Output the (X, Y) coordinate of the center of the cell containing the given text.  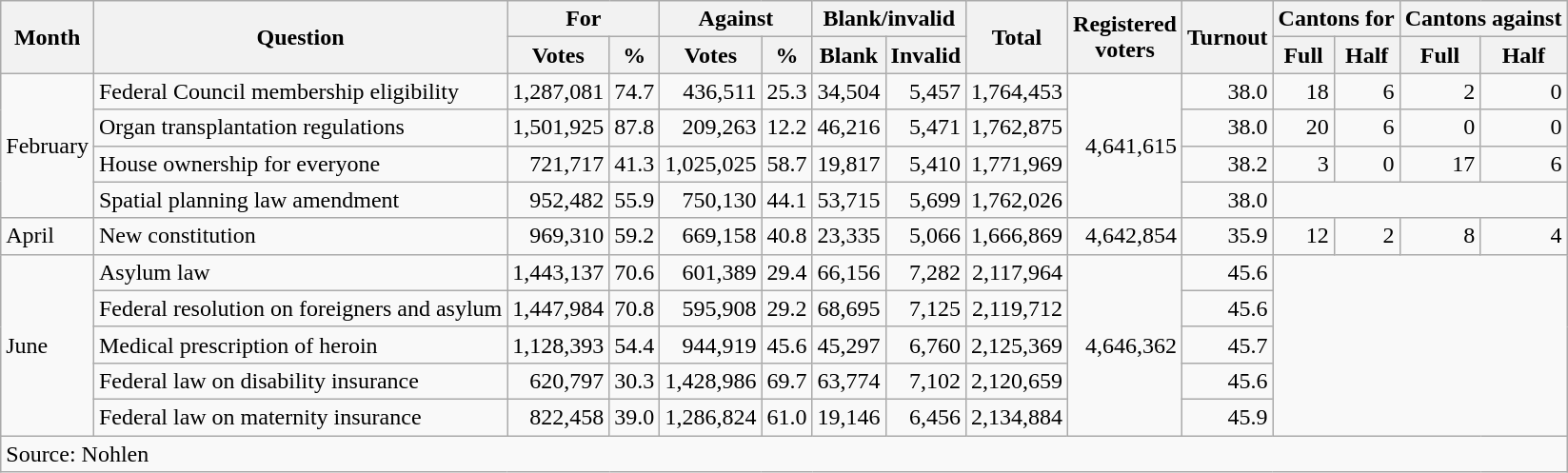
45.9 (1228, 417)
Turnout (1228, 37)
1,428,986 (710, 381)
Cantons for (1337, 19)
Asylum law (300, 272)
1,286,824 (710, 417)
34,504 (849, 91)
61.0 (786, 417)
Blank (849, 55)
Federal law on disability insurance (300, 381)
Cantons against (1483, 19)
New constitution (300, 236)
12.2 (786, 128)
Spatial planning law amendment (300, 200)
3 (1303, 164)
2,134,884 (1017, 417)
45.7 (1228, 345)
1,128,393 (558, 345)
Source: Nohlen (784, 454)
5,471 (925, 128)
Organ transplantation regulations (300, 128)
2,119,712 (1017, 308)
18 (1303, 91)
Against (736, 19)
2,125,369 (1017, 345)
25.3 (786, 91)
19,817 (849, 164)
750,130 (710, 200)
601,389 (710, 272)
Total (1017, 37)
20 (1303, 128)
595,908 (710, 308)
70.6 (634, 272)
209,263 (710, 128)
58.7 (786, 164)
1,762,026 (1017, 200)
Federal resolution on foreigners and asylum (300, 308)
39.0 (634, 417)
38.2 (1228, 164)
1,443,137 (558, 272)
29.2 (786, 308)
5,457 (925, 91)
Medical prescription of heroin (300, 345)
House ownership for everyone (300, 164)
Registeredvoters (1125, 37)
68,695 (849, 308)
7,282 (925, 272)
822,458 (558, 417)
41.3 (634, 164)
19,146 (849, 417)
7,102 (925, 381)
1,287,081 (558, 91)
4,646,362 (1125, 345)
66,156 (849, 272)
7,125 (925, 308)
74.7 (634, 91)
1,666,869 (1017, 236)
5,699 (925, 200)
5,066 (925, 236)
30.3 (634, 381)
Question (300, 37)
5,410 (925, 164)
6,760 (925, 345)
Blank/invalid (889, 19)
1,771,969 (1017, 164)
620,797 (558, 381)
44.1 (786, 200)
46,216 (849, 128)
54.4 (634, 345)
1,447,984 (558, 308)
Month (48, 37)
For (584, 19)
Invalid (925, 55)
59.2 (634, 236)
4,641,615 (1125, 146)
June (48, 345)
Federal Council membership eligibility (300, 91)
2,117,964 (1017, 272)
40.8 (786, 236)
12 (1303, 236)
35.9 (1228, 236)
87.8 (634, 128)
53,715 (849, 200)
23,335 (849, 236)
969,310 (558, 236)
944,919 (710, 345)
February (48, 146)
436,511 (710, 91)
2,120,659 (1017, 381)
Federal law on maternity insurance (300, 417)
17 (1439, 164)
1,501,925 (558, 128)
8 (1439, 236)
4 (1523, 236)
70.8 (634, 308)
29.4 (786, 272)
1,762,875 (1017, 128)
669,158 (710, 236)
4,642,854 (1125, 236)
63,774 (849, 381)
6,456 (925, 417)
April (48, 236)
55.9 (634, 200)
69.7 (786, 381)
45,297 (849, 345)
1,764,453 (1017, 91)
952,482 (558, 200)
721,717 (558, 164)
1,025,025 (710, 164)
